From the cell containing the given text, extract its center point as [X, Y] coordinate. 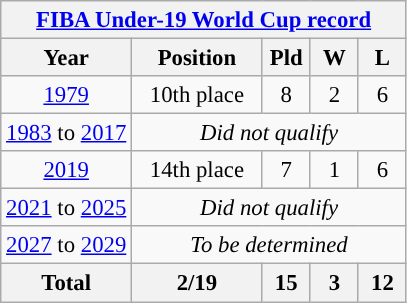
1979 [66, 95]
L [382, 58]
10th place [198, 95]
Year [66, 58]
To be determined [270, 245]
Total [66, 283]
2019 [66, 170]
2021 to 2025 [66, 208]
2 [334, 95]
1983 to 2017 [66, 133]
FIBA Under-19 World Cup record [204, 20]
Pld [286, 58]
1 [334, 170]
2/19 [198, 283]
12 [382, 283]
2027 to 2029 [66, 245]
7 [286, 170]
3 [334, 283]
14th place [198, 170]
Position [198, 58]
8 [286, 95]
15 [286, 283]
W [334, 58]
